Capture the cell that displays the provided text and extract its [X, Y] central coordinate. 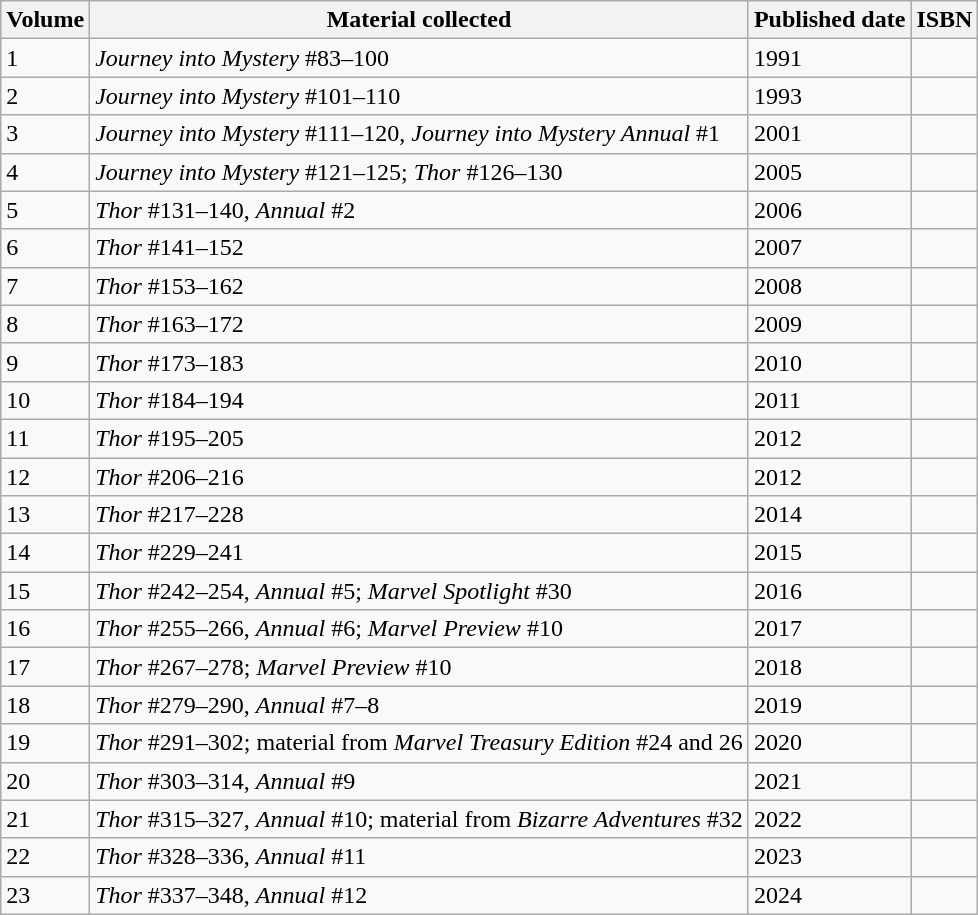
1 [46, 58]
12 [46, 477]
3 [46, 134]
Journey into Mystery #121–125; Thor #126–130 [420, 172]
2011 [829, 400]
Thor #173–183 [420, 362]
8 [46, 324]
2008 [829, 286]
14 [46, 553]
Thor #206–216 [420, 477]
Thor #303–314, Annual #9 [420, 781]
Journey into Mystery #111–120, Journey into Mystery Annual #1 [420, 134]
10 [46, 400]
Thor #337–348, Annual #12 [420, 895]
Thor #195–205 [420, 438]
22 [46, 857]
2018 [829, 667]
Thor #217–228 [420, 515]
Thor #255–266, Annual #6; Marvel Preview #10 [420, 629]
2023 [829, 857]
5 [46, 210]
Journey into Mystery #101–110 [420, 96]
Thor #291–302; material from Marvel Treasury Edition #24 and 26 [420, 743]
Thor #242–254, Annual #5; Marvel Spotlight #30 [420, 591]
2024 [829, 895]
2020 [829, 743]
11 [46, 438]
Thor #184–194 [420, 400]
18 [46, 705]
2016 [829, 591]
21 [46, 819]
Volume [46, 20]
2017 [829, 629]
2010 [829, 362]
1991 [829, 58]
2001 [829, 134]
19 [46, 743]
6 [46, 248]
Thor #315–327, Annual #10; material from Bizarre Adventures #32 [420, 819]
Journey into Mystery #83–100 [420, 58]
2005 [829, 172]
Published date [829, 20]
2 [46, 96]
Material collected [420, 20]
Thor #279–290, Annual #7–8 [420, 705]
1993 [829, 96]
20 [46, 781]
2009 [829, 324]
Thor #328–336, Annual #11 [420, 857]
2006 [829, 210]
23 [46, 895]
Thor #131–140, Annual #2 [420, 210]
4 [46, 172]
2007 [829, 248]
ISBN [944, 20]
2019 [829, 705]
9 [46, 362]
Thor #141–152 [420, 248]
15 [46, 591]
2014 [829, 515]
Thor #229–241 [420, 553]
Thor #163–172 [420, 324]
Thor #267–278; Marvel Preview #10 [420, 667]
7 [46, 286]
2022 [829, 819]
Thor #153–162 [420, 286]
2021 [829, 781]
2015 [829, 553]
13 [46, 515]
16 [46, 629]
17 [46, 667]
